Return the [x, y] coordinate for the center point of the cell that contains the specified text.  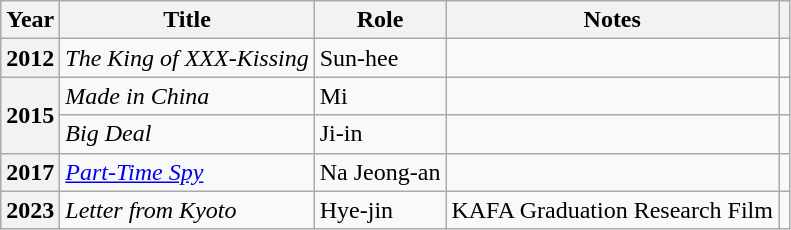
2015 [30, 115]
The King of XXX-Kissing [187, 58]
2017 [30, 172]
Ji-in [380, 134]
Mi [380, 96]
Role [380, 20]
Hye-jin [380, 210]
Made in China [187, 96]
KAFA Graduation Research Film [612, 210]
2012 [30, 58]
Sun-hee [380, 58]
Big Deal [187, 134]
Na Jeong-an [380, 172]
Letter from Kyoto [187, 210]
Year [30, 20]
Part-Time Spy [187, 172]
Title [187, 20]
2023 [30, 210]
Notes [612, 20]
